Return the [X, Y] coordinate for the center point of the cell that contains the specified text.  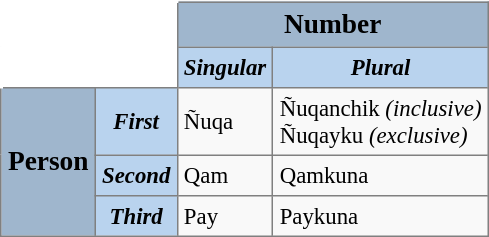
Paykuna [380, 215]
Ñuqanchik (inclusive)Ñuqayku (exclusive) [380, 121]
Third [136, 215]
Plural [380, 66]
Second [136, 174]
Number [332, 24]
Pay [225, 215]
Ñuqa [225, 121]
First [136, 121]
Singular [225, 66]
Qamkuna [380, 174]
Person [48, 161]
Qam [225, 174]
